Determine the (x, y) coordinate at the center of the cell enclosing the given text.  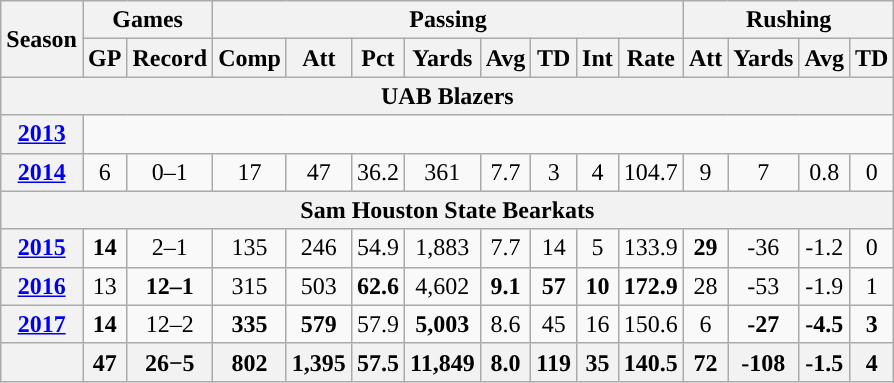
13 (104, 286)
335 (250, 324)
-36 (764, 248)
29 (705, 248)
104.7 (650, 172)
Rushing (788, 20)
1 (871, 286)
UAB Blazers (448, 96)
Games (147, 20)
2017 (42, 324)
133.9 (650, 248)
315 (250, 286)
2013 (42, 134)
11,849 (442, 362)
1,883 (442, 248)
72 (705, 362)
16 (598, 324)
36.2 (378, 172)
135 (250, 248)
579 (318, 324)
2014 (42, 172)
9 (705, 172)
140.5 (650, 362)
5,003 (442, 324)
Record (170, 58)
Sam Houston State Bearkats (448, 210)
28 (705, 286)
54.9 (378, 248)
-4.5 (824, 324)
4,602 (442, 286)
12–2 (170, 324)
9.1 (506, 286)
-108 (764, 362)
5 (598, 248)
-27 (764, 324)
57.9 (378, 324)
2016 (42, 286)
Pct (378, 58)
Rate (650, 58)
8.6 (506, 324)
-1.2 (824, 248)
26−5 (170, 362)
7 (764, 172)
12–1 (170, 286)
10 (598, 286)
0.8 (824, 172)
-1.5 (824, 362)
2–1 (170, 248)
GP (104, 58)
Int (598, 58)
802 (250, 362)
246 (318, 248)
62.6 (378, 286)
1,395 (318, 362)
57.5 (378, 362)
45 (554, 324)
2015 (42, 248)
-1.9 (824, 286)
361 (442, 172)
35 (598, 362)
Comp (250, 58)
503 (318, 286)
119 (554, 362)
-53 (764, 286)
Season (42, 39)
8.0 (506, 362)
Passing (448, 20)
150.6 (650, 324)
0–1 (170, 172)
57 (554, 286)
17 (250, 172)
172.9 (650, 286)
